Return (X, Y) of the center of cell containing provided text 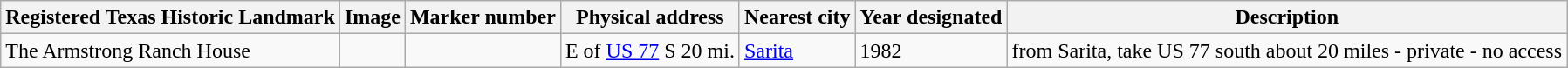
1982 (931, 51)
Registered Texas Historic Landmark (171, 17)
E of US 77 S 20 mi. (649, 51)
Physical address (649, 17)
Year designated (931, 17)
Description (1287, 17)
from Sarita, take US 77 south about 20 miles - private - no access (1287, 51)
Nearest city (798, 17)
Marker number (483, 17)
Sarita (798, 51)
The Armstrong Ranch House (171, 51)
Image (372, 17)
